Return the [X, Y] coordinate for the center point of the cell that contains the specified text.  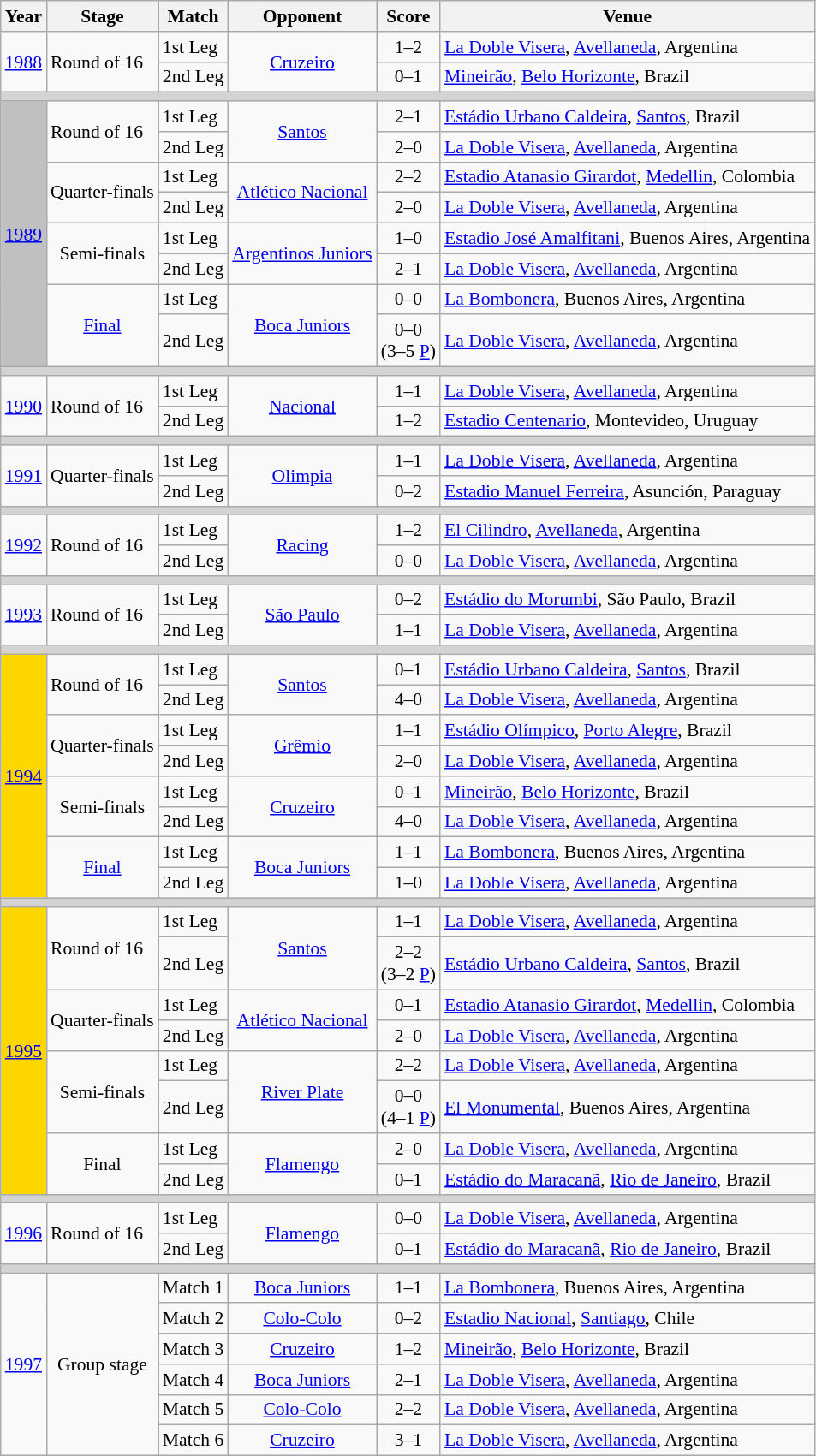
River Plate [301, 1092]
Nacional [301, 406]
1988 [24, 62]
1992 [24, 546]
1996 [24, 1234]
Match 4 [194, 1380]
El Cilindro, Avellaneda, Argentina [627, 531]
Estádio do Morumbi, São Paulo, Brazil [627, 600]
1995 [24, 1050]
1997 [24, 1364]
Racing [301, 546]
Match [194, 16]
Year [24, 16]
2–2(3–2 P) [408, 964]
Estadio Centenario, Montevideo, Uruguay [627, 421]
1991 [24, 476]
Match 5 [194, 1410]
Grêmio [301, 746]
1993 [24, 615]
Argentinos Juniors [301, 253]
El Monumental, Buenos Aires, Argentina [627, 1108]
São Paulo [301, 615]
Estadio Manuel Ferreira, Asunción, Paraguay [627, 491]
1990 [24, 406]
Match 6 [194, 1441]
Estadio José Amalfitani, Buenos Aires, Argentina [627, 239]
Venue [627, 16]
0–0(3–5 P) [408, 341]
Group stage [103, 1364]
Estadio Nacional, Santiago, Chile [627, 1319]
Opponent [301, 16]
Match 2 [194, 1319]
Estádio Olímpico, Porto Alegre, Brazil [627, 731]
0–0(4–1 P) [408, 1108]
1989 [24, 234]
Match 3 [194, 1349]
Stage [103, 16]
Olimpia [301, 476]
Score [408, 16]
3–1 [408, 1441]
Match 1 [194, 1288]
1994 [24, 776]
